Output the (x, y) coordinate of the center of the cell containing the given text.  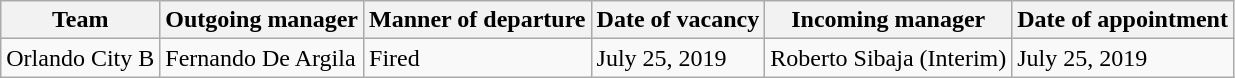
Fernando De Argila (262, 58)
Outgoing manager (262, 20)
Roberto Sibaja (Interim) (888, 58)
Fired (478, 58)
Incoming manager (888, 20)
Date of appointment (1123, 20)
Team (80, 20)
Orlando City B (80, 58)
Manner of departure (478, 20)
Date of vacancy (678, 20)
